Find where the given text appears and provide that cell's center as [X, Y] coordinate. 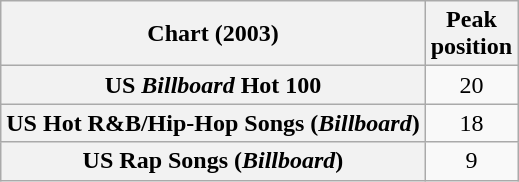
Peakposition [471, 34]
Chart (2003) [213, 34]
US Billboard Hot 100 [213, 85]
US Hot R&B/Hip-Hop Songs (Billboard) [213, 123]
18 [471, 123]
9 [471, 161]
US Rap Songs (Billboard) [213, 161]
20 [471, 85]
